Return (X, Y) of the center of cell containing provided text 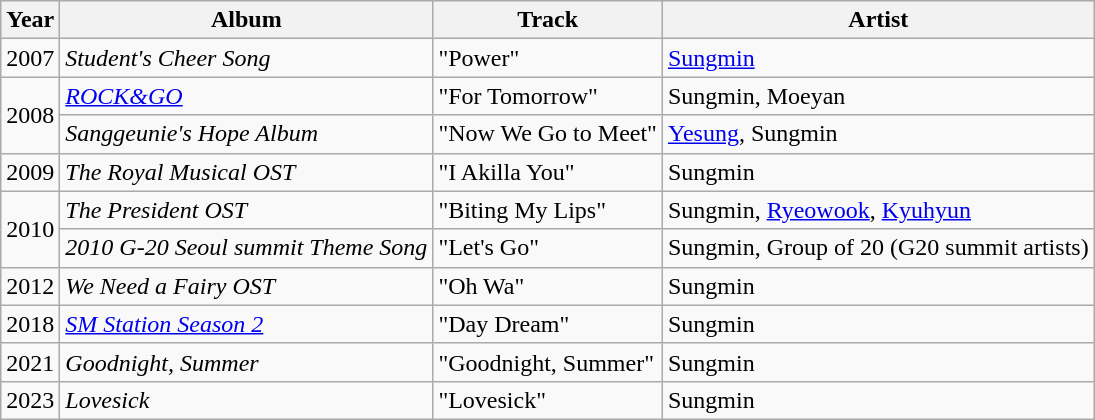
2023 (30, 400)
SM Station Season 2 (246, 324)
"Oh Wa" (548, 286)
"Lovesick" (548, 400)
"Goodnight, Summer" (548, 362)
"Now We Go to Meet" (548, 134)
2021 (30, 362)
"Day Dream" (548, 324)
Sungmin, Ryeowook, Kyuhyun (878, 210)
Year (30, 20)
The Royal Musical OST (246, 172)
2012 (30, 286)
2018 (30, 324)
The President OST (246, 210)
"Biting My Lips" (548, 210)
"I Akilla You" (548, 172)
2010 (30, 229)
Sungmin, Moeyan (878, 96)
2008 (30, 115)
"Let's Go" (548, 248)
"For Tomorrow" (548, 96)
Lovesick (246, 400)
We Need a Fairy OST (246, 286)
Sungmin, Group of 20 (G20 summit artists) (878, 248)
Artist (878, 20)
Goodnight, Summer (246, 362)
Sanggeunie's Hope Album (246, 134)
2007 (30, 58)
2010 G-20 Seoul summit Theme Song (246, 248)
"Power" (548, 58)
Student's Cheer Song (246, 58)
Yesung, Sungmin (878, 134)
Album (246, 20)
2009 (30, 172)
Track (548, 20)
ROCK&GO (246, 96)
